Locate the cell with the specified text and output its [X, Y] center coordinate. 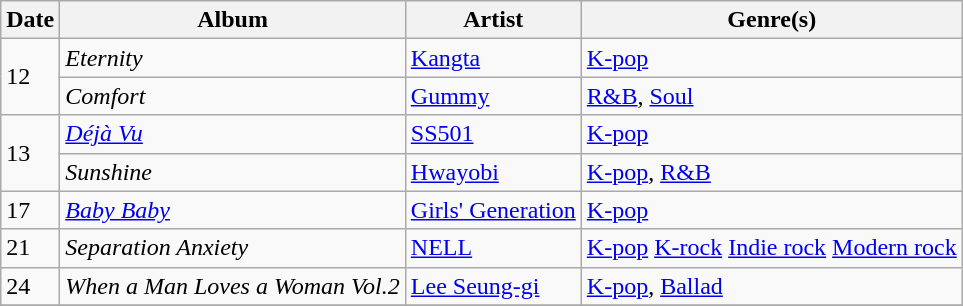
24 [30, 286]
Girls' Generation [493, 210]
K-pop, Ballad [772, 286]
21 [30, 248]
Kangta [493, 58]
Genre(s) [772, 20]
Album [232, 20]
Artist [493, 20]
Lee Seung-gi [493, 286]
NELL [493, 248]
When a Man Loves a Woman Vol.2 [232, 286]
Separation Anxiety [232, 248]
SS501 [493, 134]
12 [30, 77]
Eternity [232, 58]
Baby Baby [232, 210]
K-pop K-rock Indie rock Modern rock [772, 248]
Gummy [493, 96]
13 [30, 153]
Déjà Vu [232, 134]
Date [30, 20]
Hwayobi [493, 172]
Comfort [232, 96]
R&B, Soul [772, 96]
17 [30, 210]
Sunshine [232, 172]
K-pop, R&B [772, 172]
